Locate the cell with the specified text and output its [x, y] center coordinate. 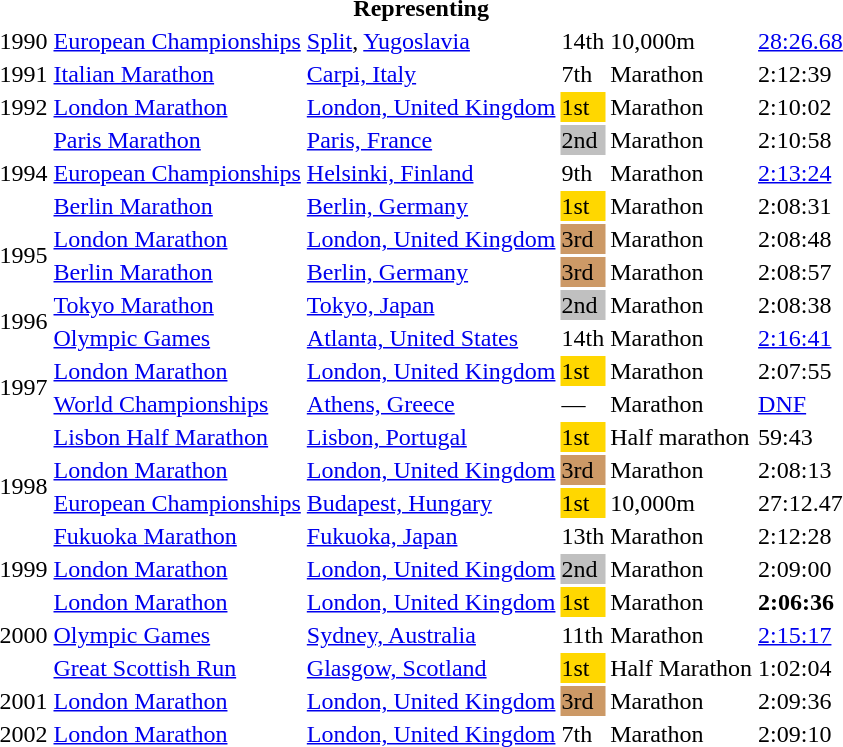
Atlanta, United States [431, 338]
Half marathon [682, 437]
Budapest, Hungary [431, 503]
Lisbon Half Marathon [177, 437]
Paris Marathon [177, 140]
Half Marathon [682, 668]
Great Scottish Run [177, 668]
13th [583, 536]
9th [583, 173]
Fukuoka, Japan [431, 536]
Paris, France [431, 140]
Tokyo, Japan [431, 305]
Tokyo Marathon [177, 305]
Helsinki, Finland [431, 173]
Glasgow, Scotland [431, 668]
Carpi, Italy [431, 74]
World Championships [177, 404]
Split, Yugoslavia [431, 41]
Lisbon, Portugal [431, 437]
— [583, 404]
11th [583, 635]
Sydney, Australia [431, 635]
7th [583, 74]
Fukuoka Marathon [177, 536]
Athens, Greece [431, 404]
Italian Marathon [177, 74]
